Detect which cell encompasses the target text, then output its (x, y) center coordinate. 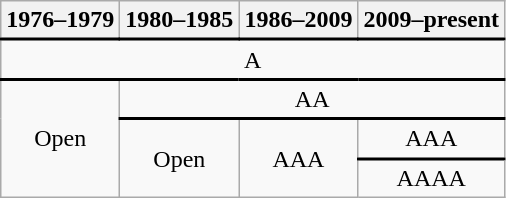
1980–1985 (180, 20)
AA (312, 99)
1976–1979 (60, 20)
AAAA (432, 178)
2009–present (432, 20)
A (253, 60)
1986–2009 (298, 20)
